Extract the (X, Y) coordinate from the center of the cell holding the provided text.  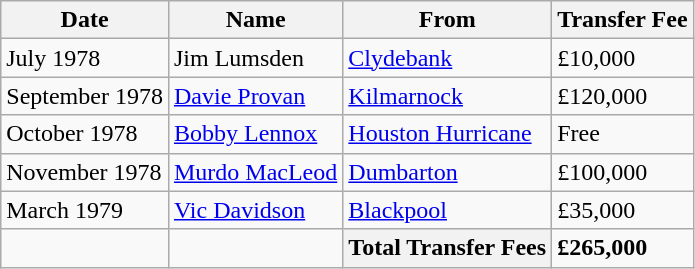
Houston Hurricane (448, 134)
From (448, 20)
Dumbarton (448, 172)
March 1979 (85, 210)
£10,000 (622, 58)
Bobby Lennox (255, 134)
£120,000 (622, 96)
Total Transfer Fees (448, 248)
Clydebank (448, 58)
Name (255, 20)
Transfer Fee (622, 20)
November 1978 (85, 172)
September 1978 (85, 96)
£100,000 (622, 172)
Jim Lumsden (255, 58)
£35,000 (622, 210)
Free (622, 134)
Murdo MacLeod (255, 172)
£265,000 (622, 248)
July 1978 (85, 58)
Blackpool (448, 210)
Date (85, 20)
October 1978 (85, 134)
Vic Davidson (255, 210)
Kilmarnock (448, 96)
Davie Provan (255, 96)
